Identify which cell holds the provided text, then report its (x, y) central coordinate. 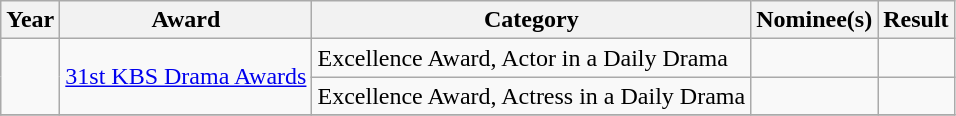
Result (916, 20)
Year (30, 20)
Excellence Award, Actor in a Daily Drama (532, 58)
31st KBS Drama Awards (186, 77)
Award (186, 20)
Category (532, 20)
Nominee(s) (814, 20)
Excellence Award, Actress in a Daily Drama (532, 96)
